Pinpoint the cell where the given text exists, returning its (X, Y) midpoint coordinate. 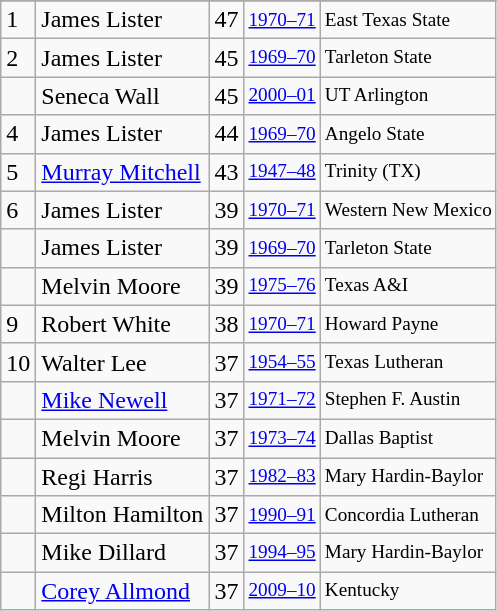
1973–74 (282, 438)
Angelo State (408, 134)
1975–76 (282, 286)
Seneca Wall (122, 96)
East Texas State (408, 20)
1982–83 (282, 477)
Robert White (122, 324)
47 (226, 20)
1947–48 (282, 172)
1 (18, 20)
38 (226, 324)
Texas Lutheran (408, 362)
1971–72 (282, 400)
2 (18, 58)
Texas A&I (408, 286)
Dallas Baptist (408, 438)
Stephen F. Austin (408, 400)
Western New Mexico (408, 210)
43 (226, 172)
10 (18, 362)
1994–95 (282, 553)
Milton Hamilton (122, 515)
Mike Newell (122, 400)
9 (18, 324)
5 (18, 172)
2009–10 (282, 591)
Mike Dillard (122, 553)
Corey Allmond (122, 591)
Kentucky (408, 591)
UT Arlington (408, 96)
Murray Mitchell (122, 172)
Howard Payne (408, 324)
Regi Harris (122, 477)
Concordia Lutheran (408, 515)
6 (18, 210)
1990–91 (282, 515)
Walter Lee (122, 362)
4 (18, 134)
2000–01 (282, 96)
1954–55 (282, 362)
44 (226, 134)
Trinity (TX) (408, 172)
